For the text-containing cell, return its midpoint in (x, y) coordinate format. 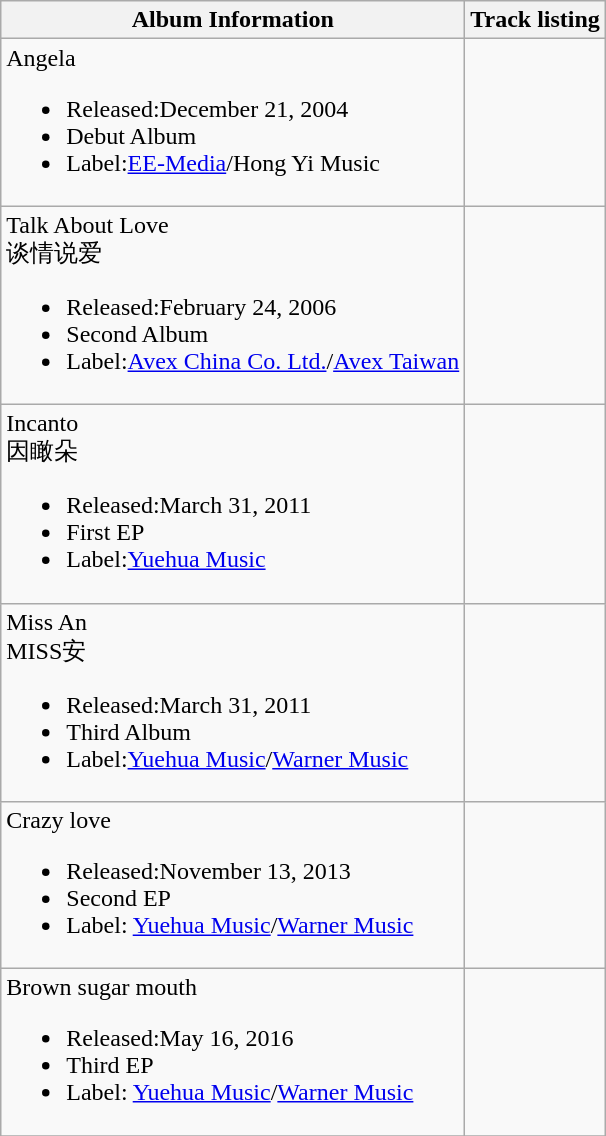
Talk About Love谈情说爱Released:February 24, 2006Second AlbumLabel:Avex China Co. Ltd./Avex Taiwan (233, 306)
Album Information (233, 20)
Incanto因瞰朵Released:March 31, 2011First EPLabel:Yuehua Music (233, 504)
Brown sugar mouthReleased:May 16, 2016Third EPLabel: Yuehua Music/Warner Music (233, 1052)
Miss AnMISS安Released:March 31, 2011Third AlbumLabel:Yuehua Music/Warner Music (233, 702)
AngelaReleased:December 21, 2004Debut AlbumLabel:EE-Media/Hong Yi Music (233, 122)
Track listing (536, 20)
Crazy loveReleased:November 13, 2013Second EPLabel: Yuehua Music/Warner Music (233, 886)
